Return the [x, y] coordinate for the center point of the cell that contains the specified text.  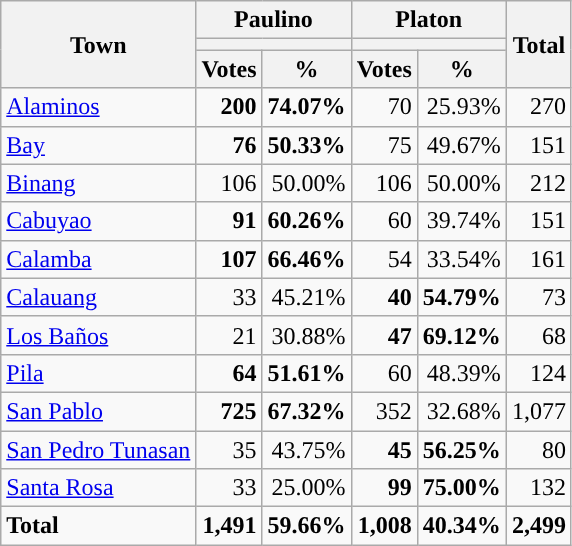
74.07% [306, 107]
54.79% [462, 297]
Alaminos [98, 107]
1,008 [384, 526]
56.25% [462, 449]
39.74% [462, 221]
40 [384, 297]
64 [229, 373]
132 [538, 488]
107 [229, 259]
60.26% [306, 221]
45 [384, 449]
32.68% [462, 411]
75 [384, 145]
124 [538, 373]
212 [538, 183]
80 [538, 449]
Calamba [98, 259]
66.46% [306, 259]
200 [229, 107]
352 [384, 411]
75.00% [462, 488]
Binang [98, 183]
51.61% [306, 373]
25.93% [462, 107]
43.75% [306, 449]
270 [538, 107]
725 [229, 411]
91 [229, 221]
1,491 [229, 526]
Santa Rosa [98, 488]
Town [98, 44]
San Pablo [98, 411]
35 [229, 449]
40.34% [462, 526]
54 [384, 259]
25.00% [306, 488]
45.21% [306, 297]
59.66% [306, 526]
Calauang [98, 297]
69.12% [462, 335]
49.67% [462, 145]
Los Baños [98, 335]
Cabuyao [98, 221]
99 [384, 488]
33.54% [462, 259]
50.33% [306, 145]
San Pedro Tunasan [98, 449]
73 [538, 297]
76 [229, 145]
48.39% [462, 373]
21 [229, 335]
Bay [98, 145]
67.32% [306, 411]
70 [384, 107]
30.88% [306, 335]
2,499 [538, 526]
Paulino [274, 20]
161 [538, 259]
Platon [428, 20]
1,077 [538, 411]
68 [538, 335]
47 [384, 335]
Pila [98, 373]
